Identify which cell holds the provided text, then report its (X, Y) central coordinate. 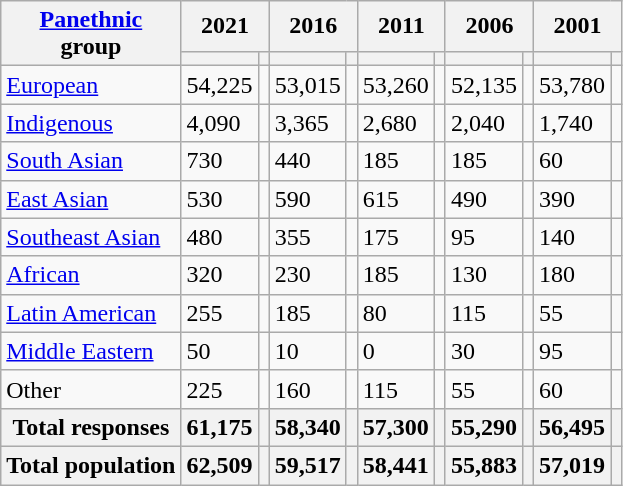
53,015 (308, 85)
Total responses (91, 427)
320 (220, 275)
East Asian (91, 199)
2,040 (484, 123)
355 (308, 237)
2,680 (396, 123)
52,135 (484, 85)
160 (308, 389)
Total population (91, 465)
225 (220, 389)
1,740 (572, 123)
530 (220, 199)
130 (484, 275)
Other (91, 389)
0 (396, 351)
Middle Eastern (91, 351)
390 (572, 199)
Southeast Asian (91, 237)
58,340 (308, 427)
30 (484, 351)
2006 (489, 26)
African (91, 275)
180 (572, 275)
3,365 (308, 123)
Indigenous (91, 123)
50 (220, 351)
2021 (225, 26)
61,175 (220, 427)
53,260 (396, 85)
2001 (578, 26)
Panethnicgroup (91, 34)
230 (308, 275)
2011 (401, 26)
58,441 (396, 465)
440 (308, 161)
59,517 (308, 465)
80 (396, 313)
European (91, 85)
480 (220, 237)
Latin American (91, 313)
4,090 (220, 123)
54,225 (220, 85)
56,495 (572, 427)
255 (220, 313)
53,780 (572, 85)
10 (308, 351)
57,300 (396, 427)
55,290 (484, 427)
55,883 (484, 465)
730 (220, 161)
South Asian (91, 161)
175 (396, 237)
57,019 (572, 465)
2016 (313, 26)
590 (308, 199)
615 (396, 199)
140 (572, 237)
62,509 (220, 465)
490 (484, 199)
